Extract the [x, y] coordinate from the center of the cell holding the provided text.  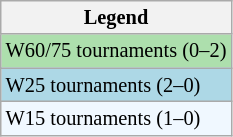
Legend [116, 17]
W25 tournaments (2–0) [116, 85]
W60/75 tournaments (0–2) [116, 51]
W15 tournaments (1–0) [116, 118]
